Search for the cell housing the specified text and yield its [X, Y] center coordinate. 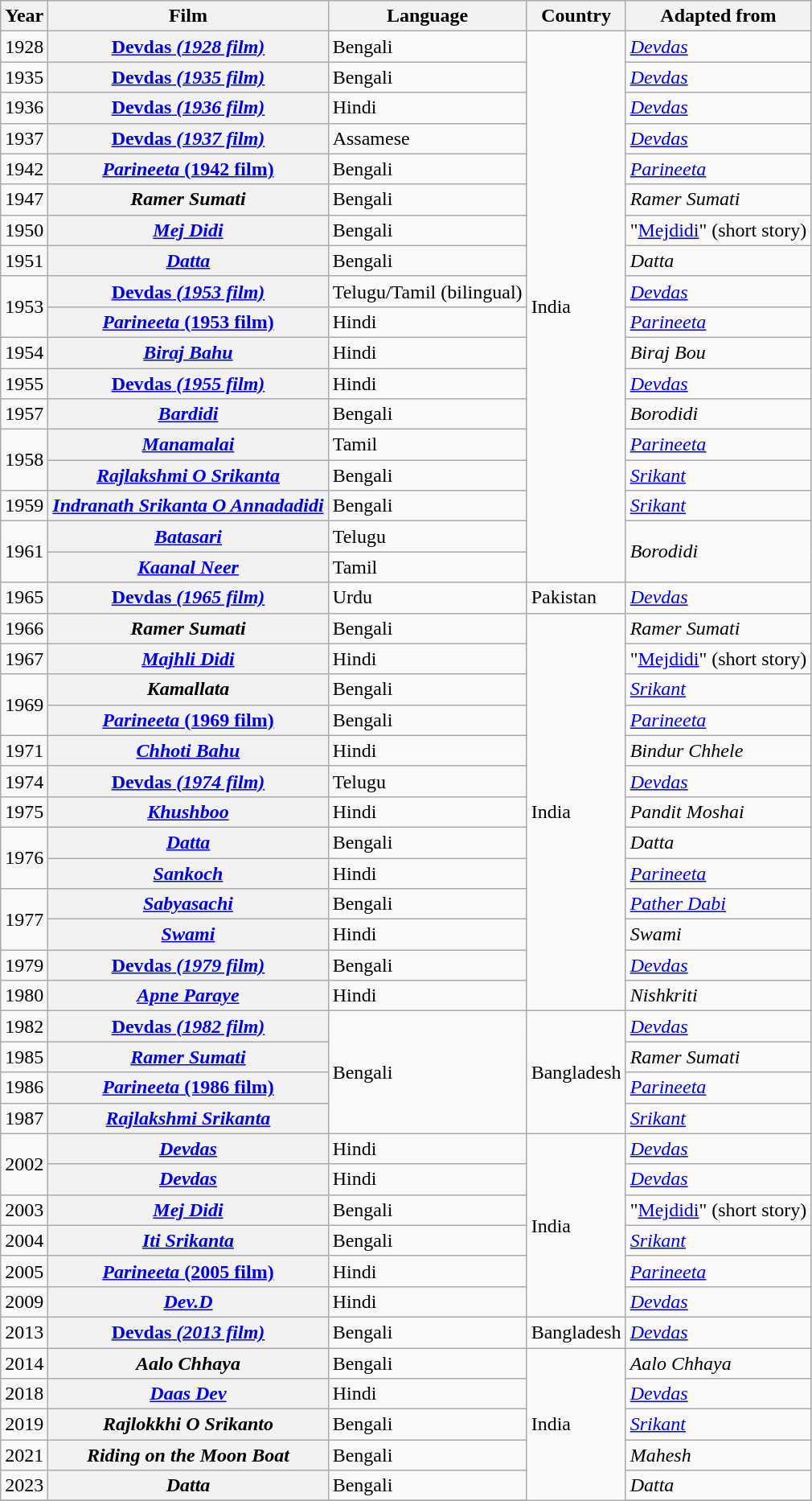
1955 [24, 384]
1959 [24, 506]
Parineeta (1969 film) [188, 720]
Telugu/Tamil (bilingual) [428, 291]
Batasari [188, 537]
Devdas (1935 film) [188, 77]
Kaanal Neer [188, 567]
Devdas (2013 film) [188, 1332]
1986 [24, 1088]
2013 [24, 1332]
Biraj Bahu [188, 352]
Riding on the Moon Boat [188, 1455]
2014 [24, 1363]
Bardidi [188, 414]
Year [24, 16]
Nishkriti [719, 996]
1985 [24, 1057]
Assamese [428, 138]
1937 [24, 138]
Devdas (1955 film) [188, 384]
2009 [24, 1302]
Rajlokkhi O Srikanto [188, 1425]
1977 [24, 919]
Iti Srikanta [188, 1240]
Parineeta (2005 film) [188, 1271]
2019 [24, 1425]
1953 [24, 306]
Parineeta (1942 film) [188, 169]
Rajlakshmi Srikanta [188, 1118]
Kamallata [188, 689]
Parineeta (1986 film) [188, 1088]
1965 [24, 598]
Film [188, 16]
Devdas (1953 film) [188, 291]
1936 [24, 108]
1935 [24, 77]
1942 [24, 169]
Devdas (1937 film) [188, 138]
2023 [24, 1486]
Pather Dabi [719, 904]
2003 [24, 1210]
Urdu [428, 598]
1980 [24, 996]
Adapted from [719, 16]
Daas Dev [188, 1394]
Devdas (1974 film) [188, 781]
Mahesh [719, 1455]
2021 [24, 1455]
Devdas (1936 film) [188, 108]
1951 [24, 261]
Indranath Srikanta O Annadadidi [188, 506]
Biraj Bou [719, 352]
Chhoti Bahu [188, 750]
1974 [24, 781]
Pandit Moshai [719, 812]
Devdas (1979 film) [188, 965]
1971 [24, 750]
1947 [24, 199]
2002 [24, 1164]
Manamalai [188, 445]
Parineeta (1953 film) [188, 322]
Dev.D [188, 1302]
Sankoch [188, 873]
1966 [24, 628]
1987 [24, 1118]
Devdas (1928 film) [188, 47]
Bindur Chhele [719, 750]
1976 [24, 857]
Khushboo [188, 812]
2004 [24, 1240]
1975 [24, 812]
Country [576, 16]
Devdas (1982 film) [188, 1026]
1928 [24, 47]
Sabyasachi [188, 904]
1950 [24, 230]
1957 [24, 414]
1961 [24, 552]
1954 [24, 352]
Devdas (1965 film) [188, 598]
Language [428, 16]
1982 [24, 1026]
1958 [24, 460]
1979 [24, 965]
2018 [24, 1394]
1967 [24, 659]
Majhli Didi [188, 659]
2005 [24, 1271]
1969 [24, 705]
Rajlakshmi O Srikanta [188, 475]
Apne Paraye [188, 996]
Pakistan [576, 598]
